Determine the (X, Y) coordinate at the center of the cell enclosing the given text.  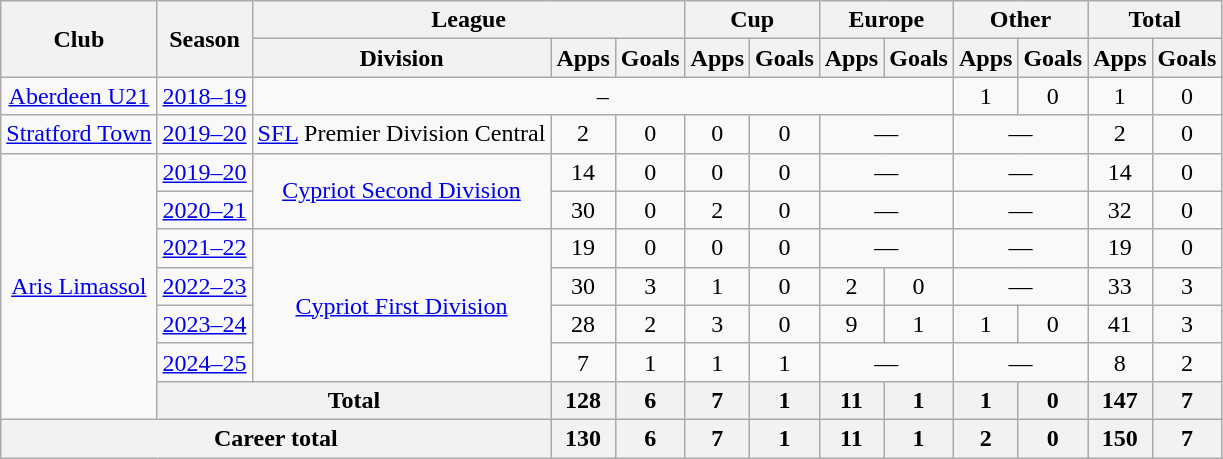
Aberdeen U21 (79, 96)
Europe (886, 20)
2022–23 (204, 286)
Other (1020, 20)
2018–19 (204, 96)
128 (583, 400)
Club (79, 39)
League (468, 20)
Cypriot Second Division (402, 191)
41 (1120, 324)
32 (1120, 210)
33 (1120, 286)
2023–24 (204, 324)
8 (1120, 362)
Career total (276, 438)
2021–22 (204, 248)
2020–21 (204, 210)
Cup (752, 20)
2024–25 (204, 362)
Cypriot First Division (402, 305)
147 (1120, 400)
– (602, 96)
SFL Premier Division Central (402, 134)
Season (204, 39)
Division (402, 58)
130 (583, 438)
Aris Limassol (79, 286)
28 (583, 324)
150 (1120, 438)
9 (851, 324)
Stratford Town (79, 134)
